Extract the [X, Y] coordinate from the center of the cell holding the provided text.  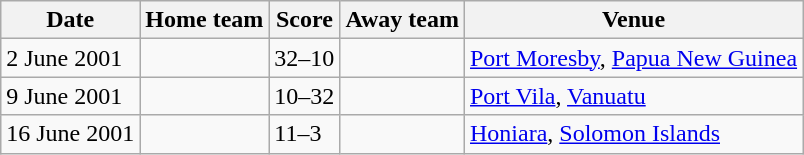
32–10 [304, 58]
9 June 2001 [70, 96]
Port Moresby, Papua New Guinea [633, 58]
Date [70, 20]
Score [304, 20]
Honiara, Solomon Islands [633, 134]
Port Vila, Vanuatu [633, 96]
10–32 [304, 96]
2 June 2001 [70, 58]
16 June 2001 [70, 134]
11–3 [304, 134]
Away team [402, 20]
Home team [204, 20]
Venue [633, 20]
